Return [X, Y] of the center of cell containing provided text 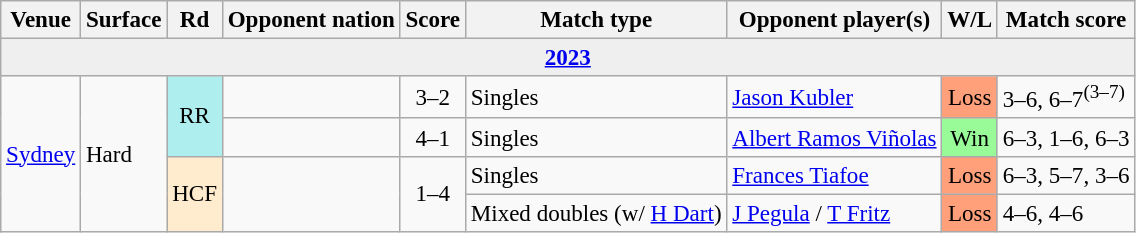
6–3, 5–7, 3–6 [1066, 176]
4–6, 4–6 [1066, 213]
Albert Ramos Viñolas [834, 138]
J Pegula / T Fritz [834, 213]
Match type [596, 20]
Mixed doubles (w/ H Dart) [596, 213]
6–3, 1–6, 6–3 [1066, 138]
Score [432, 20]
3–2 [432, 97]
Venue [41, 20]
Frances Tiafoe [834, 176]
Surface [124, 20]
Jason Kubler [834, 97]
Opponent nation [311, 20]
HCF [195, 194]
RR [195, 116]
Win [970, 138]
Hard [124, 154]
Sydney [41, 154]
4–1 [432, 138]
W/L [970, 20]
Match score [1066, 20]
2023 [568, 58]
Rd [195, 20]
3–6, 6–7(3–7) [1066, 97]
Opponent player(s) [834, 20]
1–4 [432, 194]
